Find where the given text appears and provide that cell's center as (x, y) coordinate. 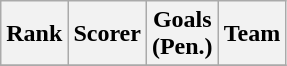
Scorer (108, 34)
Rank (34, 34)
Goals(Pen.) (182, 34)
Team (252, 34)
